Find where the given text appears and provide that cell's center as (X, Y) coordinate. 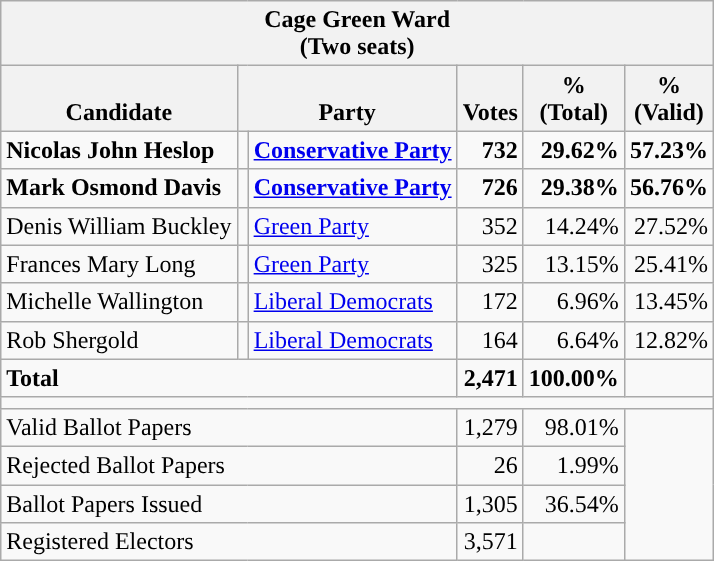
100.00% (574, 378)
1,279 (490, 427)
29.62% (574, 150)
Nicolas John Heslop (119, 150)
732 (490, 150)
Denis William Buckley (119, 226)
2,471 (490, 378)
Registered Electors (229, 542)
Candidate (119, 98)
Rejected Ballot Papers (229, 465)
56.76% (668, 188)
14.24% (574, 226)
13.45% (668, 302)
Valid Ballot Papers (229, 427)
26 (490, 465)
1.99% (574, 465)
Ballot Papers Issued (229, 503)
Cage Green Ward(Two seats) (358, 34)
13.15% (574, 264)
325 (490, 264)
164 (490, 340)
Michelle Wallington (119, 302)
27.52% (668, 226)
3,571 (490, 542)
726 (490, 188)
Party (347, 98)
1,305 (490, 503)
12.82% (668, 340)
%(Total) (574, 98)
29.38% (574, 188)
%(Valid) (668, 98)
Rob Shergold (119, 340)
6.96% (574, 302)
98.01% (574, 427)
Mark Osmond Davis (119, 188)
25.41% (668, 264)
352 (490, 226)
36.54% (574, 503)
Votes (490, 98)
6.64% (574, 340)
Frances Mary Long (119, 264)
57.23% (668, 150)
172 (490, 302)
Total (229, 378)
